Pinpoint the cell where the given text exists, returning its [X, Y] midpoint coordinate. 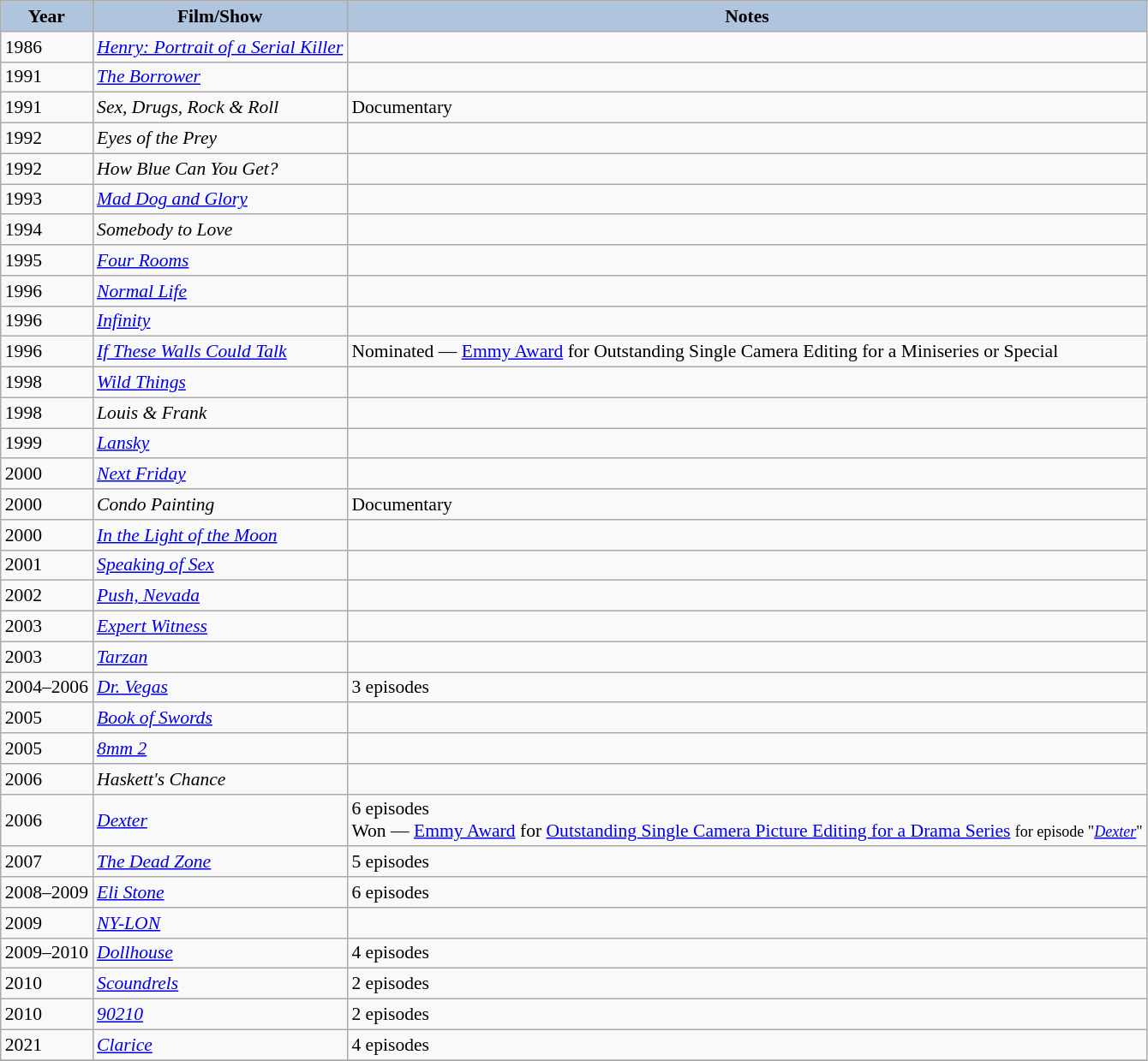
2007 [46, 862]
5 episodes [747, 862]
Year [46, 16]
Speaking of Sex [219, 565]
1999 [46, 444]
1995 [46, 260]
Sex, Drugs, Rock & Roll [219, 108]
2021 [46, 1045]
1986 [46, 47]
Expert Witness [219, 627]
2002 [46, 596]
If These Walls Could Talk [219, 352]
NY-LON [219, 923]
Dr. Vegas [219, 688]
3 episodes [747, 688]
Mad Dog and Glory [219, 200]
2004–2006 [46, 688]
Notes [747, 16]
6 episodesWon — Emmy Award for Outstanding Single Camera Picture Editing for a Drama Series for episode "Dexter" [747, 820]
1994 [46, 230]
Infinity [219, 321]
Eli Stone [219, 892]
2009–2010 [46, 953]
How Blue Can You Get? [219, 169]
8mm 2 [219, 748]
Eyes of the Prey [219, 139]
Four Rooms [219, 260]
Tarzan [219, 657]
Somebody to Love [219, 230]
Dexter [219, 820]
Haskett's Chance [219, 779]
1993 [46, 200]
Scoundrels [219, 984]
2001 [46, 565]
Normal Life [219, 291]
Next Friday [219, 474]
Condo Painting [219, 504]
The Borrower [219, 77]
Push, Nevada [219, 596]
2009 [46, 923]
Book of Swords [219, 718]
2008–2009 [46, 892]
Clarice [219, 1045]
In the Light of the Moon [219, 535]
Lansky [219, 444]
Wild Things [219, 383]
Dollhouse [219, 953]
Henry: Portrait of a Serial Killer [219, 47]
6 episodes [747, 892]
The Dead Zone [219, 862]
Nominated — Emmy Award for Outstanding Single Camera Editing for a Miniseries or Special [747, 352]
Film/Show [219, 16]
90210 [219, 1015]
Louis & Frank [219, 413]
